Scan for the cell matching the given text and deliver its (x, y) coordinate at center. 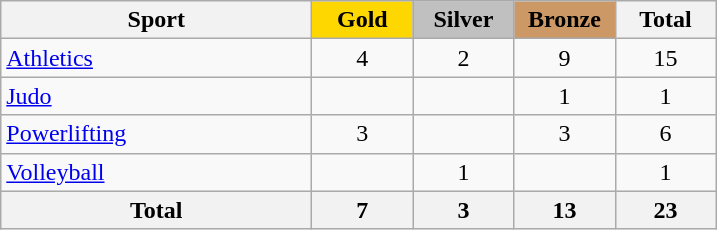
6 (666, 134)
13 (564, 210)
4 (362, 58)
Powerlifting (156, 134)
Judo (156, 96)
Volleyball (156, 172)
23 (666, 210)
Gold (362, 20)
Athletics (156, 58)
Bronze (564, 20)
2 (464, 58)
9 (564, 58)
7 (362, 210)
Sport (156, 20)
Silver (464, 20)
15 (666, 58)
